Search for the cell housing the specified text and yield its [x, y] center coordinate. 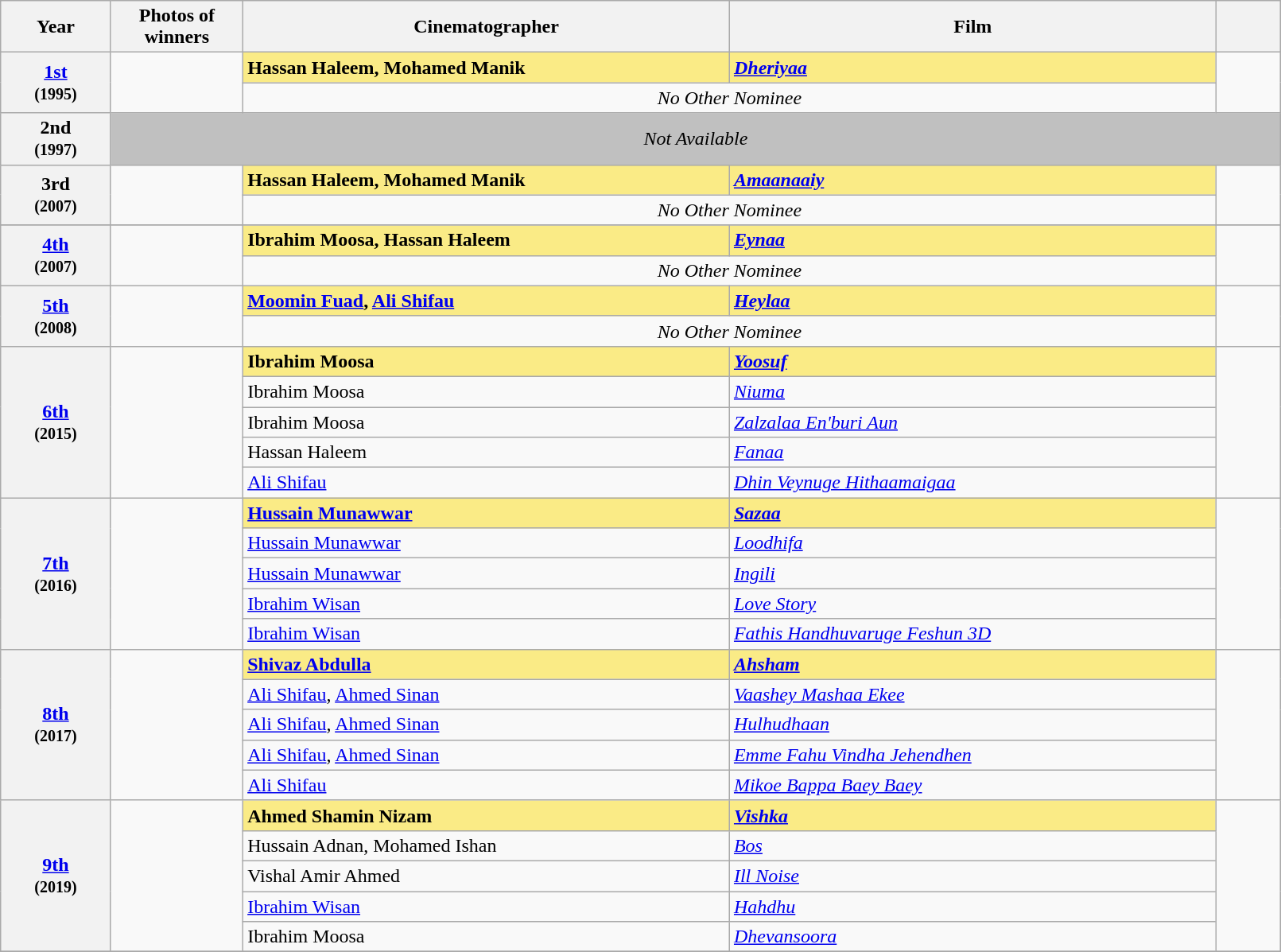
Hulhudhaan [972, 725]
Fathis Handhuvaruge Feshun 3D [972, 634]
Sazaa [972, 513]
Bos [972, 845]
7th(2016) [56, 573]
Ill Noise [972, 876]
3rd(2007) [56, 195]
8th(2017) [56, 725]
Hahdhu [972, 906]
Year [56, 27]
Ibrahim Moosa, Hassan Haleem [487, 240]
Niuma [972, 391]
Cinematographer [487, 27]
Moomin Fuad, Ali Shifau [487, 301]
Love Story [972, 604]
Emme Fahu Vindha Jehendhen [972, 755]
Ahsham [972, 664]
Photos of winners [177, 27]
Vaashey Mashaa Ekee [972, 694]
Dhevansoora [972, 937]
9th(2019) [56, 876]
6th(2015) [56, 422]
1st(1995) [56, 83]
Not Available [696, 138]
4th(2007) [56, 255]
Mikoe Bappa Baey Baey [972, 785]
Ahmed Shamin Nizam [487, 815]
Dheriyaa [972, 68]
Shivaz Abdulla [487, 664]
Yoosuf [972, 361]
2nd(1997) [56, 138]
Amaanaaiy [972, 180]
Fanaa [972, 453]
Hussain Adnan, Mohamed Ishan [487, 845]
Loodhifa [972, 543]
Vishal Amir Ahmed [487, 876]
Eynaa [972, 240]
Heylaa [972, 301]
Hassan Haleem [487, 453]
Ingili [972, 573]
5th(2008) [56, 316]
Zalzalaa En'buri Aun [972, 422]
Film [972, 27]
Vishka [972, 815]
Dhin Veynuge Hithaamaigaa [972, 483]
